Detect which cell encompasses the target text, then output its (X, Y) center coordinate. 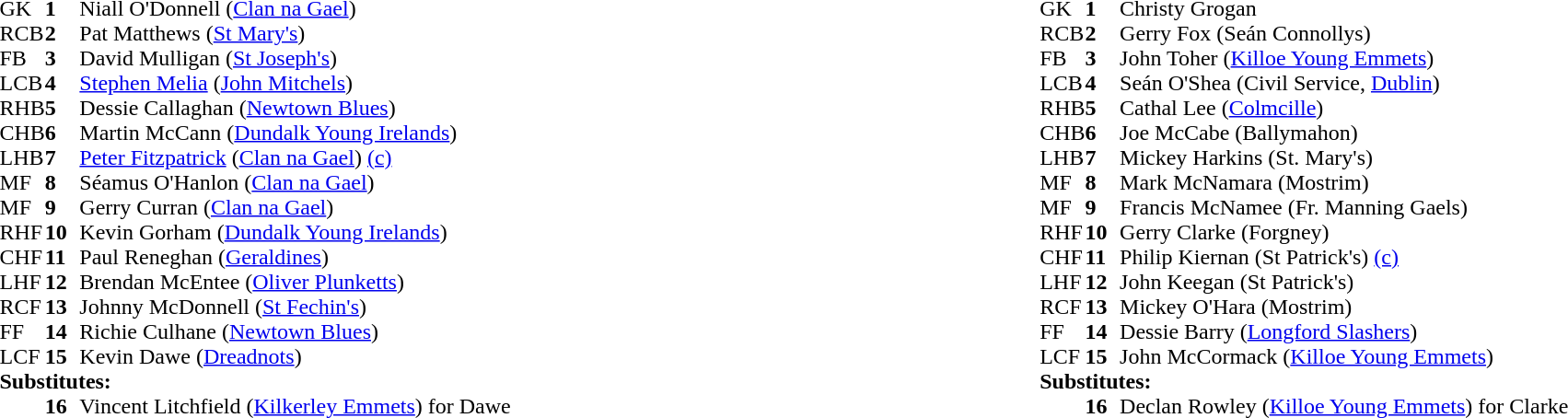
Gerry Fox (Seán Connollys) (1344, 33)
Francis McNamee (Fr. Manning Gaels) (1344, 208)
John McCormack (Killoe Young Emmets) (1344, 357)
Séamus O'Hanlon (Clan na Gael) (295, 182)
Philip Kiernan (St Patrick's) (c) (1344, 258)
Cathal Lee (Colmcille) (1344, 109)
John Keegan (St Patrick's) (1344, 282)
Mickey Harkins (St. Mary's) (1344, 158)
Peter Fitzpatrick (Clan na Gael) (c) (295, 158)
Richie Culhane (Newtown Blues) (295, 331)
Gerry Clarke (Forgney) (1344, 232)
David Mulligan (St Joseph's) (295, 59)
Mickey O'Hara (Mostrim) (1344, 308)
Pat Matthews (St Mary's) (295, 33)
Kevin Gorham (Dundalk Young Irelands) (295, 232)
Brendan McEntee (Oliver Plunketts) (295, 282)
Seán O'Shea (Civil Service, Dublin) (1344, 83)
Dessie Barry (Longford Slashers) (1344, 331)
Dessie Callaghan (Newtown Blues) (295, 109)
Joe McCabe (Ballymahon) (1344, 133)
Gerry Curran (Clan na Gael) (295, 208)
Kevin Dawe (Dreadnots) (295, 357)
Stephen Melia (John Mitchels) (295, 83)
John Toher (Killoe Young Emmets) (1344, 59)
Paul Reneghan (Geraldines) (295, 258)
Martin McCann (Dundalk Young Irelands) (295, 133)
Johnny McDonnell (St Fechin's) (295, 308)
Mark McNamara (Mostrim) (1344, 182)
